Output the (x, y) coordinate of the center of the cell containing the given text.  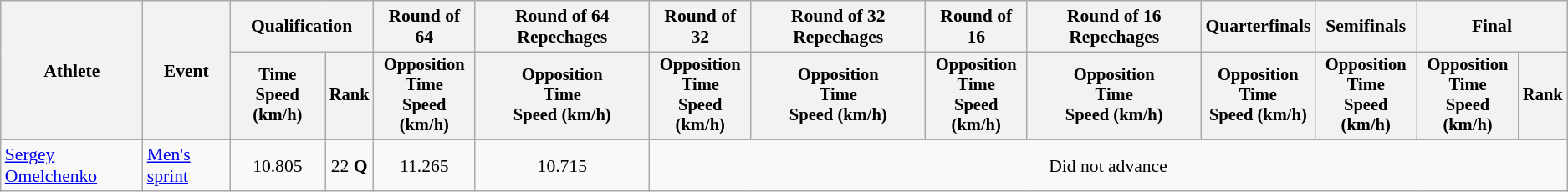
22 Q (350, 165)
TimeSpeed (km/h) (278, 96)
Men's sprint (186, 165)
11.265 (424, 165)
Round of 64 (424, 27)
10.715 (562, 165)
Round of 16 (976, 27)
Round of 64 Repechages (562, 27)
Did not advance (1107, 165)
Round of 32 (700, 27)
Quarterfinals (1258, 27)
Event (186, 70)
Semifinals (1366, 27)
Sergey Omelchenko (72, 165)
10.805 (278, 165)
Round of 32 Repechages (838, 27)
Qualification (302, 27)
Round of 16 Repechages (1114, 27)
Final (1492, 27)
Athlete (72, 70)
